From the cell containing the given text, extract its center point as (X, Y) coordinate. 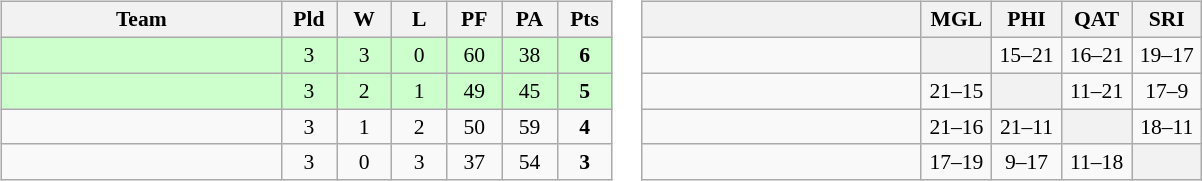
49 (474, 91)
38 (530, 55)
Pts (584, 20)
16–21 (1097, 55)
11–18 (1097, 162)
59 (530, 127)
W (364, 20)
11–21 (1097, 91)
SRI (1167, 20)
54 (530, 162)
50 (474, 127)
PF (474, 20)
4 (584, 127)
21–15 (956, 91)
18–11 (1167, 127)
21–16 (956, 127)
45 (530, 91)
PA (530, 20)
Pld (308, 20)
21–11 (1026, 127)
QAT (1097, 20)
17–9 (1167, 91)
19–17 (1167, 55)
37 (474, 162)
PHI (1026, 20)
MGL (956, 20)
L (420, 20)
9–17 (1026, 162)
Team (141, 20)
5 (584, 91)
60 (474, 55)
15–21 (1026, 55)
6 (584, 55)
17–19 (956, 162)
